Scan for the cell matching the given text and deliver its [x, y] coordinate at center. 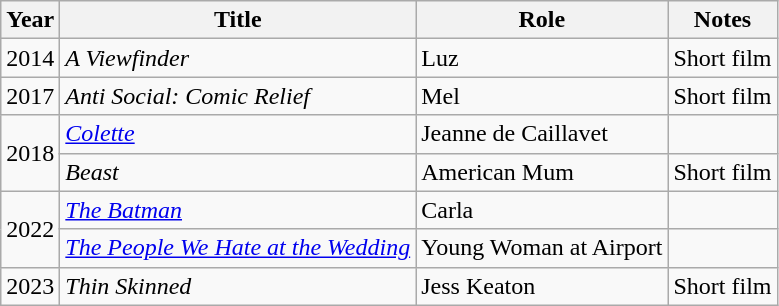
Jeanne de Caillavet [542, 134]
2014 [30, 58]
2023 [30, 286]
2017 [30, 96]
Role [542, 20]
Colette [238, 134]
Luz [542, 58]
Beast [238, 172]
2018 [30, 153]
2022 [30, 229]
Mel [542, 96]
Anti Social: Comic Relief [238, 96]
Carla [542, 210]
Title [238, 20]
Year [30, 20]
The People We Hate at the Wedding [238, 248]
Notes [722, 20]
Thin Skinned [238, 286]
A Viewfinder [238, 58]
American Mum [542, 172]
The Batman [238, 210]
Young Woman at Airport [542, 248]
Jess Keaton [542, 286]
